Pinpoint the cell where the given text exists, returning its [x, y] midpoint coordinate. 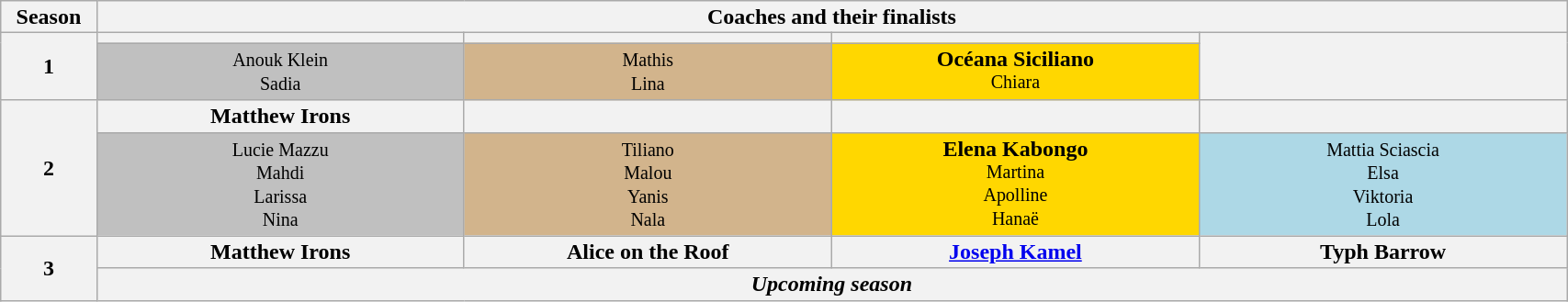
3 [49, 268]
Coaches and their finalists [832, 17]
Océana Siciliano Chiara [1015, 72]
Mattia SciasciaElsaViktoriaLola [1382, 184]
Joseph Kamel [1015, 252]
Elena KabongoMartinaApollineHanaë [1015, 184]
Alice on the Roof [648, 252]
Lucie MazzuMahdiLarissaNina [280, 184]
Typh Barrow [1382, 252]
Upcoming season [832, 285]
2 [49, 168]
Mathis Lina [648, 72]
TilianoMalouYanisNala [648, 184]
Anouk KleinSadia [280, 72]
Season [49, 17]
1 [49, 66]
